Provide the (x, y) coordinate of the cell's center where the given text is located.  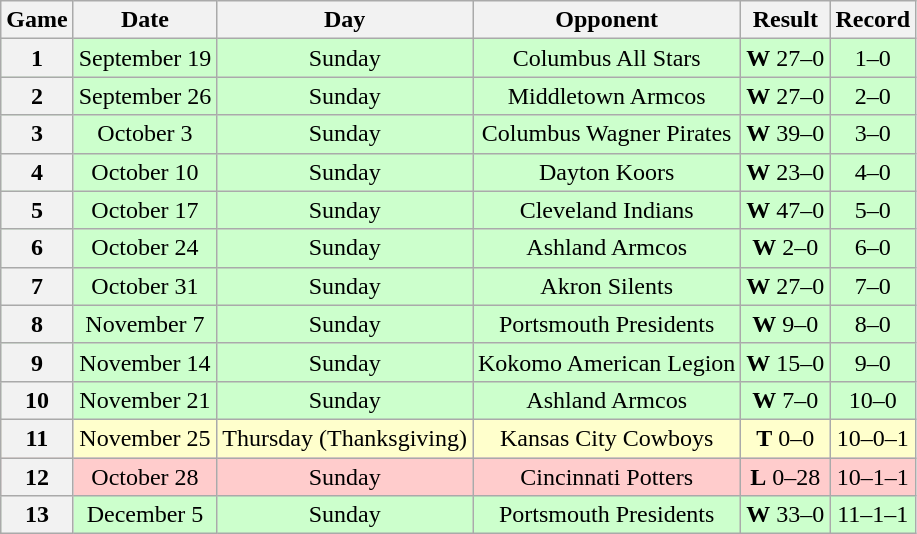
Thursday (Thanksgiving) (345, 438)
W 33–0 (786, 515)
Cincinnati Potters (606, 477)
W 9–0 (786, 324)
3 (37, 134)
W 15–0 (786, 362)
6 (37, 248)
October 24 (145, 248)
10 (37, 400)
7–0 (873, 286)
Akron Silents (606, 286)
10–0–1 (873, 438)
11 (37, 438)
7 (37, 286)
October 10 (145, 172)
5 (37, 210)
Day (345, 20)
2 (37, 96)
4 (37, 172)
October 31 (145, 286)
8 (37, 324)
5–0 (873, 210)
W 39–0 (786, 134)
6–0 (873, 248)
September 26 (145, 96)
Result (786, 20)
Cleveland Indians (606, 210)
Dayton Koors (606, 172)
9–0 (873, 362)
November 21 (145, 400)
Kokomo American Legion (606, 362)
11–1–1 (873, 515)
13 (37, 515)
Opponent (606, 20)
L 0–28 (786, 477)
Columbus Wagner Pirates (606, 134)
10–1–1 (873, 477)
Record (873, 20)
W 47–0 (786, 210)
October 17 (145, 210)
Game (37, 20)
3–0 (873, 134)
9 (37, 362)
Columbus All Stars (606, 58)
1 (37, 58)
1–0 (873, 58)
October 28 (145, 477)
Middletown Armcos (606, 96)
W 7–0 (786, 400)
W 23–0 (786, 172)
W 2–0 (786, 248)
November 14 (145, 362)
T 0–0 (786, 438)
2–0 (873, 96)
Date (145, 20)
November 25 (145, 438)
12 (37, 477)
4–0 (873, 172)
September 19 (145, 58)
8–0 (873, 324)
10–0 (873, 400)
December 5 (145, 515)
Kansas City Cowboys (606, 438)
November 7 (145, 324)
October 3 (145, 134)
